Search for the cell housing the specified text and yield its [X, Y] center coordinate. 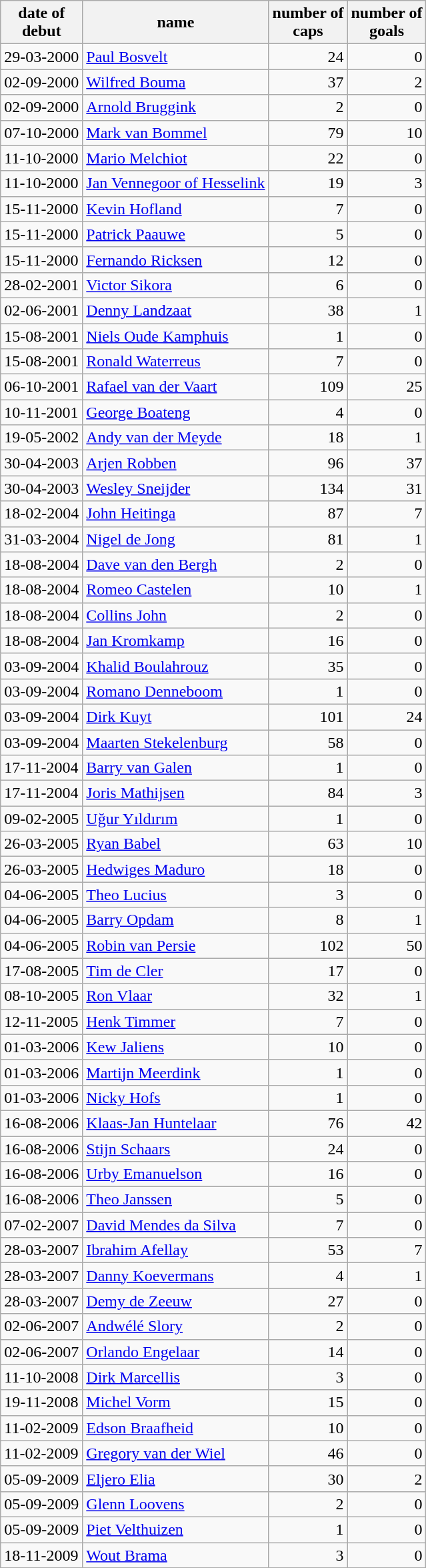
Martijn Meerdink [176, 1072]
Collins John [176, 615]
Niels Oude Kamphuis [176, 336]
Dirk Marcellis [176, 1377]
Hedwiges Maduro [176, 869]
name [176, 23]
Kevin Hofland [176, 209]
Ronald Waterreus [176, 362]
number ofcaps [308, 23]
Wesley Sneijder [176, 488]
Barry Opdam [176, 920]
Gregory van der Wiel [176, 1453]
Mario Melchiot [176, 158]
Patrick Paauwe [176, 234]
31 [387, 488]
Jan Kromkamp [176, 641]
12 [308, 260]
Stijn Schaars [176, 1148]
Fernando Ricksen [176, 260]
50 [387, 945]
07-10-2000 [41, 133]
10-11-2001 [41, 412]
Edson Braafheid [176, 1428]
102 [308, 945]
Orlando Engelaar [176, 1352]
Michel Vorm [176, 1403]
02-06-2001 [41, 310]
Maarten Stekelenburg [176, 743]
David Mendes da Silva [176, 1225]
Romano Denneboom [176, 691]
Rafael van der Vaart [176, 387]
Paul Bosvelt [176, 57]
Arnold Bruggink [176, 107]
15 [308, 1403]
81 [308, 539]
Denny Landzaat [176, 310]
27 [308, 1301]
Ron Vlaar [176, 996]
79 [308, 133]
6 [308, 285]
Wilfred Bouma [176, 82]
Tim de Cler [176, 971]
Theo Janssen [176, 1200]
Kew Jaliens [176, 1047]
06-10-2001 [41, 387]
Dave van den Bergh [176, 564]
Andwélé Slory [176, 1326]
32 [308, 996]
09-02-2005 [41, 819]
Barry van Galen [176, 768]
number ofgoals [387, 23]
14 [308, 1352]
date ofdebut [41, 23]
28-02-2001 [41, 285]
17-08-2005 [41, 971]
18-11-2009 [41, 1555]
Piet Velthuizen [176, 1529]
19-05-2002 [41, 438]
Romeo Castelen [176, 590]
134 [308, 488]
Arjen Robben [176, 463]
Mark van Bommel [176, 133]
76 [308, 1123]
53 [308, 1250]
30 [308, 1479]
Ryan Babel [176, 844]
58 [308, 743]
John Heitinga [176, 514]
22 [308, 158]
08-10-2005 [41, 996]
Nicky Hofs [176, 1098]
Uğur Yıldırım [176, 819]
42 [387, 1123]
46 [308, 1453]
96 [308, 463]
35 [308, 666]
Urby Emanuelson [176, 1174]
29-03-2000 [41, 57]
8 [308, 920]
63 [308, 844]
11-10-2008 [41, 1377]
Andy van der Meyde [176, 438]
38 [308, 310]
84 [308, 793]
Ibrahim Afellay [176, 1250]
17 [308, 971]
12-11-2005 [41, 1022]
19-11-2008 [41, 1403]
25 [387, 387]
Eljero Elia [176, 1479]
109 [308, 387]
Theo Lucius [176, 895]
George Boateng [176, 412]
Khalid Boulahrouz [176, 666]
31-03-2004 [41, 539]
Dirk Kuyt [176, 717]
Wout Brama [176, 1555]
Danny Koevermans [176, 1276]
Glenn Loovens [176, 1504]
Klaas-Jan Huntelaar [176, 1123]
19 [308, 183]
Henk Timmer [176, 1022]
101 [308, 717]
Robin van Persie [176, 945]
Nigel de Jong [176, 539]
Demy de Zeeuw [176, 1301]
Jan Vennegoor of Hesselink [176, 183]
Joris Mathijsen [176, 793]
87 [308, 514]
Victor Sikora [176, 285]
07-02-2007 [41, 1225]
18-02-2004 [41, 514]
